Capture the cell that displays the provided text and extract its (X, Y) central coordinate. 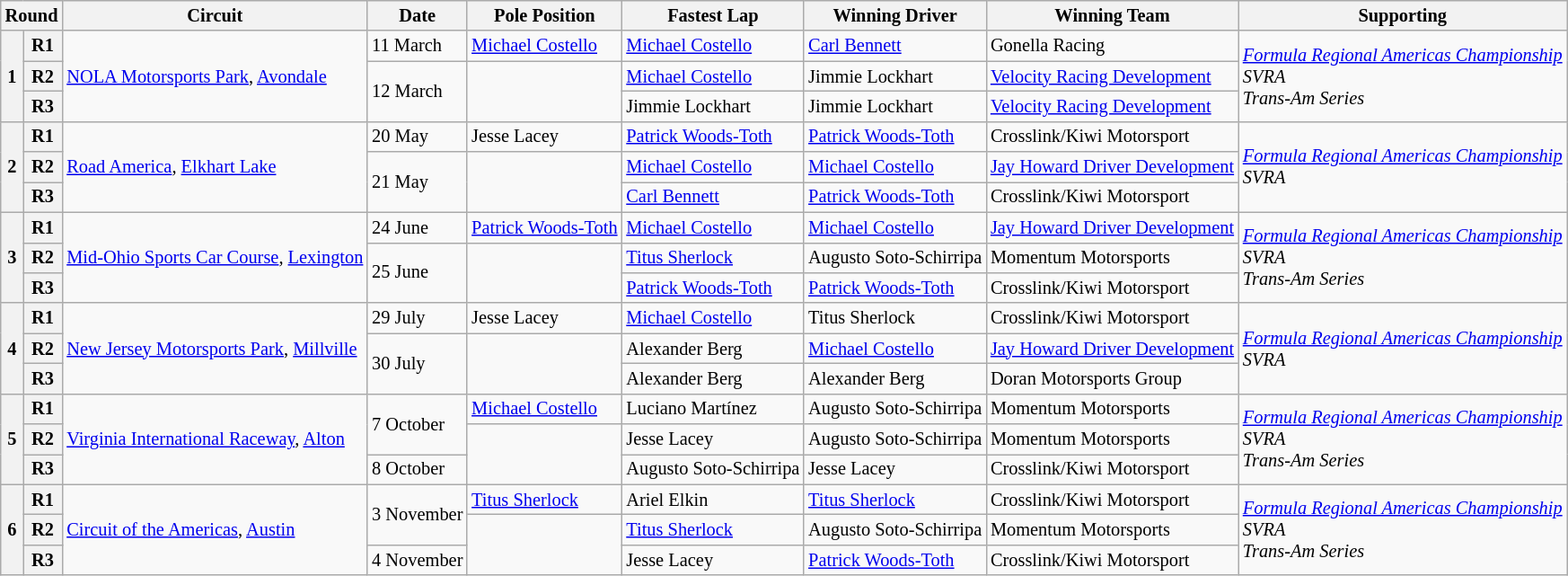
29 July (417, 318)
Ariel Elkin (713, 500)
Supporting (1403, 15)
Fastest Lap (713, 15)
Gonella Racing (1112, 46)
Winning Team (1112, 15)
30 July (417, 363)
4 November (417, 560)
Circuit of the Americas, Austin (215, 530)
Date (417, 15)
Road America, Elkhart Lake (215, 167)
3 (13, 257)
Pole Position (544, 15)
3 November (417, 514)
11 March (417, 46)
6 (13, 530)
4 (13, 349)
2 (13, 167)
Luciano Martínez (713, 409)
25 June (417, 273)
7 October (417, 424)
5 (13, 439)
Mid-Ohio Sports Car Course, Lexington (215, 257)
24 June (417, 227)
20 May (417, 137)
NOLA Motorsports Park, Avondale (215, 75)
New Jersey Motorsports Park, Millville (215, 349)
Virginia International Raceway, Alton (215, 439)
Round (32, 15)
Doran Motorsports Group (1112, 378)
Winning Driver (894, 15)
Circuit (215, 15)
8 October (417, 469)
1 (13, 75)
21 May (417, 182)
12 March (417, 92)
